Identify which cell holds the provided text, then report its [X, Y] central coordinate. 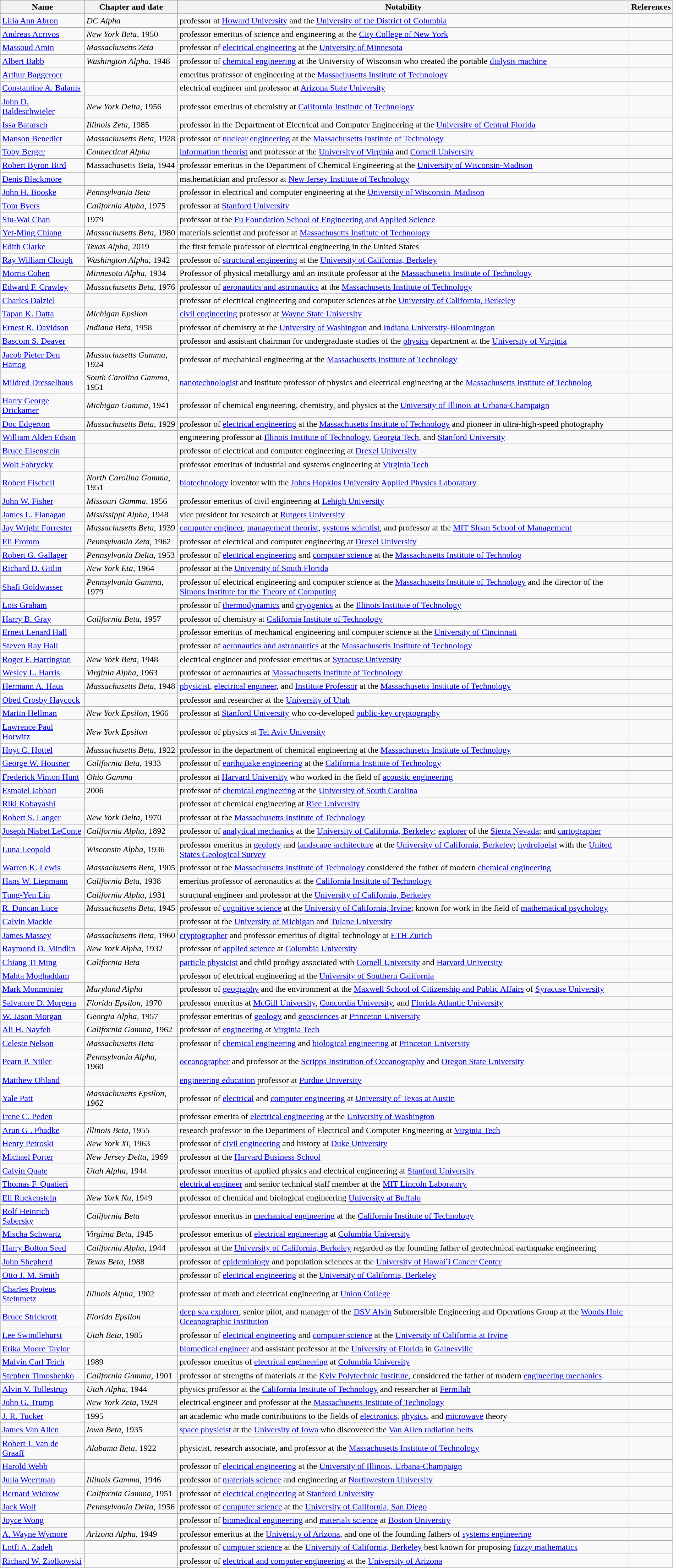
Iowa Beta, 1935 [131, 1430]
structural engineer and professor at the University of California, Berkeley [403, 894]
Steven Ray Hall [43, 646]
Toby Berger [43, 152]
professor of chemistry at California Institute of Technology [403, 619]
engineering education professor at Purdue University [403, 1080]
Florida Epsilon, 1970 [131, 1003]
professor at Harvard University who worked in the field of acoustic engineering [403, 777]
Bruce Strickrott [43, 1317]
Hans W. Liepmann [43, 881]
professor of cognitive science at the University of California, Irvine; known for work in the field of mathematical psychology [403, 908]
DC Alpha [131, 21]
Utah Beta, 1985 [131, 1335]
Andreas Acrivos [43, 34]
mathematician and professor at New Jersey Institute of Technology [403, 179]
professor of chemistry at the University of Washington and Indiana University-Bloomington [403, 327]
physicist, research associate, and professor at the Massachusetts Institute of Technology [403, 1448]
Irene C. Peden [43, 1116]
Massachusetts Beta, 1944 [131, 165]
Harry B. Gray [43, 619]
1989 [131, 1362]
Pearn P. Niiler [43, 1062]
Robert G. Gallager [43, 555]
professor of electrical engineering at Stanford University [403, 1493]
Bernard Widrow [43, 1493]
Michigan Gamma, 1941 [131, 405]
Calvin Mackie [43, 922]
Arthur Baggeroer [43, 75]
professor of aeronautics at Massachusetts Institute of Technology [403, 673]
2006 [131, 790]
professor of electrical engineering and computer science at the Massachusetts Institute of Technolog [403, 555]
Arizona Alpha, 1949 [131, 1534]
professor of engineering at Virginia Tech [403, 1030]
an academic who made contributions to the fields of electronics, physics, and microwave theory [403, 1416]
professor emeritus of industrial and systems engineering at Virginia Tech [403, 464]
professor of nuclear engineering at the Massachusetts Institute of Technology [403, 138]
professor of electrical and computer engineering at the University of Arizona [403, 1561]
Richard W. Ziolkowski [43, 1561]
New York Delta, 1956 [131, 107]
Mississippi Alpha, 1948 [131, 514]
Pennsylvania Alpha, 1960 [131, 1062]
Calvin Quate [43, 1171]
professor of chemical engineering at the University of South Carolina [403, 790]
California Alpha, 1892 [131, 831]
oceanographer and professor at the Scripps Institution of Oceanography and Oregon State University [403, 1062]
professor of electrical engineering at the University of Minnesota [403, 48]
professor of materials science and engineering at Northwestern University [403, 1480]
John H. Booske [43, 192]
Washington Alpha, 1948 [131, 61]
Otto J. M. Smith [43, 1275]
John G. Trump [43, 1403]
professor of thermodynamics and cryogenics at the Illinois Institute of Technology [403, 605]
Lois Graham [43, 605]
professor of electrical engineering at the University of California, Berkeley [403, 1275]
Tom Byers [43, 206]
Florida Epsilon [131, 1317]
Harold Webb [43, 1466]
professor emeritus of applied physics and electrical engineering at Stanford University [403, 1171]
materials scientist and professor at Massachusetts Institute of Technology [403, 233]
professor of applied science at Columbia University [403, 949]
Mischa Schwartz [43, 1234]
professor in electrical and computer engineering at the University of Wisconsin–Madison [403, 192]
electrical engineer and senior technical staff member at the MIT Lincoln Laboratory [403, 1184]
professor emeritus in the Department of Chemical Engineering at the University of Wisconsin-Madison [403, 165]
New York Alpha, 1932 [131, 949]
Maryland Alpha [131, 989]
Raymond D. Mindlin [43, 949]
R. Duncan Luce [43, 908]
Massachusetts Beta, 1945 [131, 908]
Massachusetts Beta [131, 1043]
Lawrence Paul Horwitz [43, 731]
professor of analytical mechanics at the University of California, Berkeley; explorer of the Sierra Nevada; and cartographer [403, 831]
Edith Clarke [43, 246]
Massachusetts Gamma, 1924 [131, 359]
California Beta, 1933 [131, 763]
professor in the Department of Electrical and Computer Engineering at the University of Central Florida [403, 125]
Missouri Gamma, 1956 [131, 501]
Joseph Nisbet LeConte [43, 831]
electrical engineer and professor emeritus at Syracuse University [403, 659]
Professor of physical metallurgy and an institute professor at the Massachusetts Institute of Technology [403, 273]
Yale Patt [43, 1098]
professor at the University of South Florida [403, 568]
Stephen Timoshenko [43, 1376]
New York Beta, 1950 [131, 34]
information theorist and professor at the University of Virginia and Cornell University [403, 152]
Shafi Goldwasser [43, 587]
Joyce Wong [43, 1520]
professor at the University of Michigan and Tulane University [403, 922]
J. R. Tucker [43, 1416]
Erika Moore Taylor [43, 1349]
Connecticut Alpha [131, 152]
James L. Flanagan [43, 514]
Bascom S. Deaver [43, 341]
Texas Beta, 1988 [131, 1262]
Edward F. Crawley [43, 287]
References [651, 7]
California Gamma, 1901 [131, 1376]
Massachusetts Beta, 1948 [131, 686]
Matthew Ohland [43, 1080]
Charles Proteus Steinmetz [43, 1294]
Ali H. Nayfeh [43, 1030]
Pennsylvania Beta [131, 192]
Notability [403, 7]
California Beta, 1957 [131, 619]
Constantine A. Balanis [43, 88]
professor of electrical engineering at the Massachusetts Institute of Technology and pioneer in ultra-high-speed photography [403, 424]
Michael Porter [43, 1157]
Ernest R. Davidson [43, 327]
engineering professor at Illinois Institute of Technology, Georgia Tech, and Stanford University [403, 437]
professor of geography and the environment at the Maxwell School of Citizenship and Public Affairs of Syracuse University [403, 989]
professor at the Fu Foundation School of Engineering and Applied Science [403, 219]
Massachusetts Zeta [131, 48]
Salvatore D. Morgera [43, 1003]
Jacob Pieter Den Hartog [43, 359]
Wesley L. Harris [43, 673]
Lotfi A. Zadeh [43, 1547]
professor at Stanford University [403, 206]
biotechnology inventor with the Johns Hopkins University Applied Physics Laboratory [403, 483]
professor of computer science at the University of California, Berkeley best known for proposing fuzzy mathematics [403, 1547]
Siu-Wai Chan [43, 219]
Mahta Moghaddam [43, 976]
professor of civil engineering and history at Duke University [403, 1144]
Albert Babb [43, 61]
professor emeritus in mechanical engineering at the California Institute of Technology [403, 1216]
Ernest Lenard Hall [43, 632]
space physicist at the University of Iowa who discovered the Van Allen radiation belts [403, 1430]
California Alpha, 1944 [131, 1248]
professor in the department of chemical engineering at the Massachusetts Institute of Technology [403, 750]
Washington Alpha, 1942 [131, 260]
Jay Wright Forrester [43, 528]
physics professor at the California Institute of Technology and researcher at Fermilab [403, 1389]
emeritus professor of engineering at the Massachusetts Institute of Technology [403, 75]
John W. Fisher [43, 501]
Ohio Gamma [131, 777]
Lilia Ann Abron [43, 21]
Doc Edgerton [43, 424]
nanotechnologist and institute professor of physics and electrical engineering at the Massachusetts Institute of Technolog [403, 382]
New York Beta, 1948 [131, 659]
California Gamma, 1951 [131, 1493]
research professor in the Department of Electrical and Computer Engineering at Virginia Tech [403, 1130]
Riki Kobayashi [43, 804]
professor emeritus at the University of Arizona, and one of the founding fathers of systems engineering [403, 1534]
civil engineering professor at Wayne State University [403, 314]
Georgia Alpha, 1957 [131, 1016]
Malvin Carl Teich [43, 1362]
professor emeritus of geology and geosciences at Princeton University [403, 1016]
professor emeritus of science and engineering at the City College of New York [403, 34]
professor emerita of electrical engineering at the University of Washington [403, 1116]
professor of strengths of materials at the Kyiv Polytechnic Institute, considered the father of modern engineering mechanics [403, 1376]
James Massey [43, 935]
Illinois Gamma, 1946 [131, 1480]
computer engineer, management theorist, systems scientist, and professor at the MIT Sloan School of Management [403, 528]
professor at the Massachusetts Institute of Technology considered the father of modern chemical engineering [403, 867]
Eli Fromm [43, 541]
Obed Crosby Haycock [43, 700]
Robert Byron Bird [43, 165]
the first female professor of electrical engineering in the United States [403, 246]
Robert J. Van de Graaff [43, 1448]
Thomas F. Quatieri [43, 1184]
Warren K. Lewis [43, 867]
New York Nu, 1949 [131, 1198]
California Alpha, 1975 [131, 206]
Richard D. Gitlin [43, 568]
professor of physics at Tel Aviv University [403, 731]
emeritus professor of aeronautics at the California Institute of Technology [403, 881]
professor emeritus of civil engineering at Lehigh University [403, 501]
New Jersey Delta, 1969 [131, 1157]
Martin Hellman [43, 713]
professor of electrical engineering at the University of Illinois, Urbana-Champaign [403, 1466]
professor of earthquake engineering at the California Institute of Technology [403, 763]
Celeste Nelson [43, 1043]
Yet-Ming Chiang [43, 233]
Alvin V. Tollestrup [43, 1389]
Tapan K. Datta [43, 314]
Pennsylvania Zeta, 1962 [131, 541]
professor and researcher at the University of Utah [403, 700]
New York Eta, 1964 [131, 568]
professor and assistant chairman for undergraduate studies of the physics department at the University of Virginia [403, 341]
electrical engineer and professor at the Massachusetts Institute of Technology [403, 1403]
Jack Wolf [43, 1507]
W. Jason Morgan [43, 1016]
professor of chemical engineering at Rice University [403, 804]
Issa Batarseh [43, 125]
1979 [131, 219]
New York Zeta, 1929 [131, 1403]
New York Epsilon, 1966 [131, 713]
Lee Swindlehurst [43, 1335]
Wolt Fabrycky [43, 464]
Ray William Clough [43, 260]
California Alpha, 1931 [131, 894]
professor of structural engineering at the University of California, Berkeley [403, 260]
Esmaiel Jabbari [43, 790]
physicist, electrical engineer, and Institute Professor at the Massachusetts Institute of Technology [403, 686]
Massachusetts Beta, 1922 [131, 750]
John D. Baldeschwieler [43, 107]
vice president for research at Rutgers University [403, 514]
Michigan Epsilon [131, 314]
Luna Leopold [43, 849]
professor of chemical engineering, chemistry, and physics at the University of Illinois at Urbana-Champaign [403, 405]
professor emeritus of mechanical engineering and computer science at the University of Cincinnati [403, 632]
South Carolina Gamma, 1951 [131, 382]
Massachusetts Beta, 1980 [131, 233]
professor of electrical engineering and computer sciences at the University of California, Berkeley [403, 300]
professor of biomedical engineering and materials science at Boston University [403, 1520]
Chapter and date [131, 7]
Rolf Heinrich Sabersky [43, 1216]
Massachusetts Beta, 1905 [131, 867]
Arun G . Phadke [43, 1130]
Roger F. Harrington [43, 659]
Illinois Zeta, 1985 [131, 125]
Massachusetts Beta, 1939 [131, 528]
New York Xi, 1963 [131, 1144]
Massachusetts Beta, 1928 [131, 138]
Denis Blackmore [43, 179]
professor at the Massachusetts Institute of Technology [403, 817]
Charles Dalziel [43, 300]
Eli Ruckenstein [43, 1198]
James Van Allen [43, 1430]
professor of chemical and biological engineering University at Buffalo [403, 1198]
Chiang Ti Ming [43, 962]
Alabama Beta, 1922 [131, 1448]
professor at the Harvard Business School [403, 1157]
professor of epidemiology and population sciences at the University of Hawaiʻi Cancer Center [403, 1262]
John Shepherd [43, 1262]
Bruce Eisenstein [43, 451]
professor emeritus at McGill University, Concordia University, and Florida Atlantic University [403, 1003]
professor of electrical engineering and computer science at the University of California at Irvine [403, 1335]
Virginia Alpha, 1963 [131, 673]
California Beta, 1938 [131, 881]
Robert S. Langer [43, 817]
professor of math and electrical engineering at Union College [403, 1294]
Massoud Amin [43, 48]
Illinois Beta, 1955 [131, 1130]
A. Wayne Wymore [43, 1534]
Mark Monmonier [43, 989]
Massachusetts Beta, 1960 [131, 935]
Harry Bolton Seed [43, 1248]
professor of electrical and computer engineering at University of Texas at Austin [403, 1098]
1995 [131, 1416]
particle physicist and child prodigy associated with Cornell University and Harvard University [403, 962]
Massachusetts Beta, 1976 [131, 287]
professor of chemical engineering at the University of Wisconsin who created the portable dialysis machine [403, 61]
Morris Cohen [43, 273]
New York Delta, 1970 [131, 817]
Henry Petroski [43, 1144]
Mildred Dresselhaus [43, 382]
professor at Howard University and the University of the District of Columbia [403, 21]
George W. Housner [43, 763]
professor at the University of California, Berkeley regarded as the founding father of geotechnical earthquake engineering [403, 1248]
professor of mechanical engineering at the Massachusetts Institute of Technology [403, 359]
Texas Alpha, 2019 [131, 246]
professor of chemical engineering and biological engineering at Princeton University [403, 1043]
New York Epsilon [131, 731]
Tung-Yen Lin [43, 894]
professor at Stanford University who co-developed public-key cryptography [403, 713]
Hoyt C. Hottel [43, 750]
Harry George Drickamer [43, 405]
North Carolina Gamma, 1951 [131, 483]
Massachusetts Beta, 1929 [131, 424]
Wisconsin Alpha, 1936 [131, 849]
William Alden Edson [43, 437]
Virginia Beta, 1945 [131, 1234]
Illinois Alpha, 1902 [131, 1294]
professor of electrical engineering at the University of Southern California [403, 976]
cryptographer and professor emeritus of digital technology at ETH Zurich [403, 935]
Julia Weertman [43, 1480]
Manson Benedict [43, 138]
Name [43, 7]
Indiana Beta, 1958 [131, 327]
Robert Fischell [43, 483]
electrical engineer and professor at Arizona State University [403, 88]
Pennsylvania Gamma, 1979 [131, 587]
California Gamma, 1962 [131, 1030]
professor of computer science at the University of California, San Diego [403, 1507]
Pennsylvania Delta, 1956 [131, 1507]
professor emeritus of chemistry at California Institute of Technology [403, 107]
biomedical engineer and assistant professor at the University of Florida in Gainesville [403, 1349]
Frederick Vinton Hunt [43, 777]
Pennsylvania Delta, 1953 [131, 555]
Hermann A. Haus [43, 686]
Massachusetts Epsilon, 1962 [131, 1098]
Minnesota Alpha, 1934 [131, 273]
